Extract the [X, Y] coordinate from the center of the cell holding the provided text.  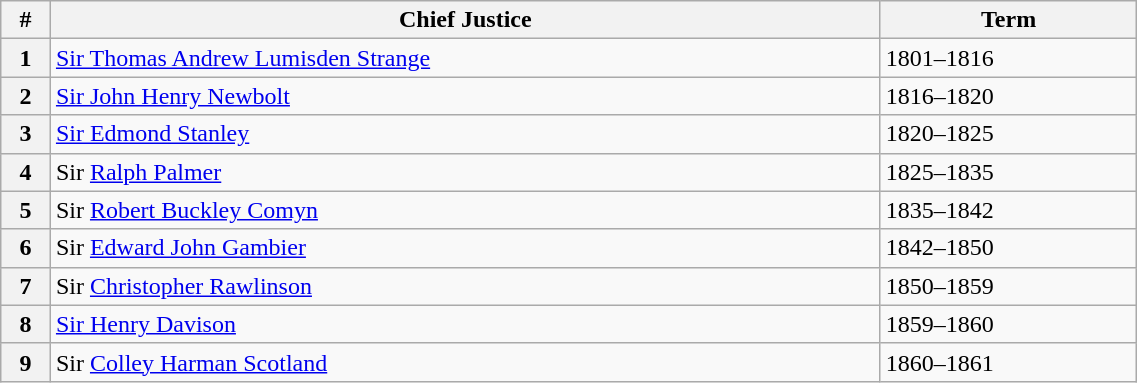
Term [1008, 20]
Sir Ralph Palmer [465, 172]
1801–1816 [1008, 58]
6 [26, 248]
9 [26, 362]
5 [26, 210]
Sir Edward John Gambier [465, 248]
1842–1850 [1008, 248]
Sir Colley Harman Scotland [465, 362]
3 [26, 134]
1835–1842 [1008, 210]
1859–1860 [1008, 324]
2 [26, 96]
8 [26, 324]
Sir Christopher Rawlinson [465, 286]
1820–1825 [1008, 134]
1 [26, 58]
Sir Edmond Stanley [465, 134]
Sir John Henry Newbolt [465, 96]
1825–1835 [1008, 172]
Sir Henry Davison [465, 324]
1816–1820 [1008, 96]
Sir Thomas Andrew Lumisden Strange [465, 58]
1850–1859 [1008, 286]
7 [26, 286]
Chief Justice [465, 20]
# [26, 20]
Sir Robert Buckley Comyn [465, 210]
4 [26, 172]
1860–1861 [1008, 362]
